Provide the [X, Y] coordinate of the cell's center where the given text is located.  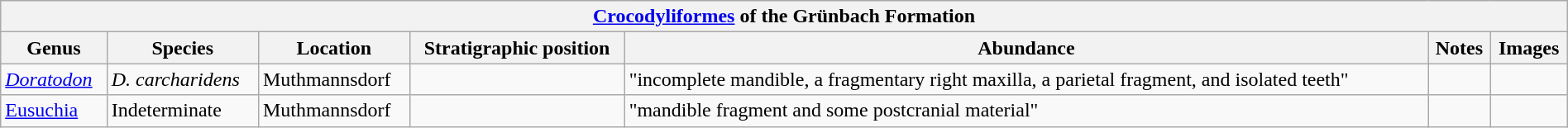
Location [334, 48]
"mandible fragment and some postcranial material" [1026, 111]
Eusuchia [54, 111]
Abundance [1026, 48]
Indeterminate [182, 111]
D. carcharidens [182, 79]
Stratigraphic position [517, 48]
Species [182, 48]
Doratodon [54, 79]
Notes [1459, 48]
Crocodyliformes of the Grünbach Formation [784, 17]
Genus [54, 48]
Images [1528, 48]
"incomplete mandible, a fragmentary right maxilla, a parietal fragment, and isolated teeth" [1026, 79]
